Identify which cell holds the provided text, then report its [X, Y] central coordinate. 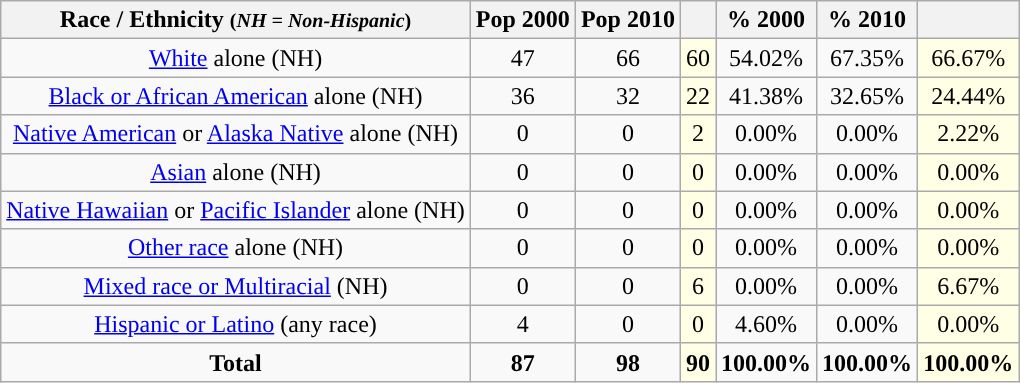
54.02% [766, 58]
66 [628, 58]
% 2010 [868, 20]
% 2000 [766, 20]
Native American or Alaska Native alone (NH) [236, 134]
2 [698, 134]
Pop 2010 [628, 20]
White alone (NH) [236, 58]
90 [698, 362]
6 [698, 286]
41.38% [766, 96]
Race / Ethnicity (NH = Non-Hispanic) [236, 20]
36 [522, 96]
Total [236, 362]
6.67% [968, 286]
47 [522, 58]
67.35% [868, 58]
Native Hawaiian or Pacific Islander alone (NH) [236, 210]
22 [698, 96]
87 [522, 362]
Mixed race or Multiracial (NH) [236, 286]
Pop 2000 [522, 20]
66.67% [968, 58]
Other race alone (NH) [236, 248]
98 [628, 362]
2.22% [968, 134]
60 [698, 58]
32 [628, 96]
Asian alone (NH) [236, 172]
Hispanic or Latino (any race) [236, 324]
4 [522, 324]
4.60% [766, 324]
Black or African American alone (NH) [236, 96]
24.44% [968, 96]
32.65% [868, 96]
